Detect which cell encompasses the target text, then output its [X, Y] center coordinate. 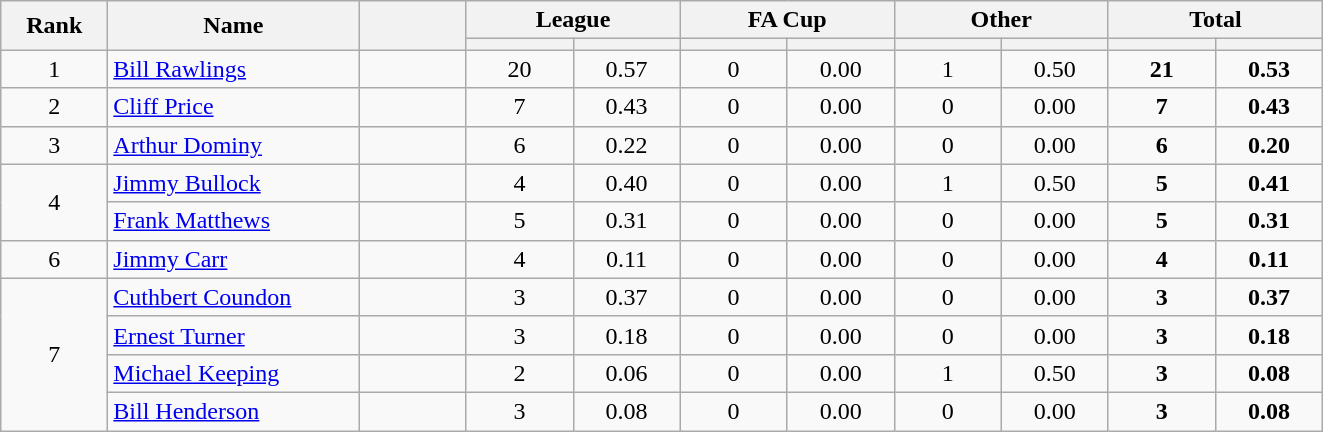
0.22 [626, 145]
0.53 [1268, 69]
Michael Keeping [234, 373]
Other [1001, 20]
Cuthbert Coundon [234, 297]
Jimmy Bullock [234, 183]
0.41 [1268, 183]
Name [234, 26]
Ernest Turner [234, 335]
Jimmy Carr [234, 259]
0.40 [626, 183]
0.57 [626, 69]
Frank Matthews [234, 221]
Bill Rawlings [234, 69]
Rank [54, 26]
Total [1215, 20]
League [573, 20]
0.06 [626, 373]
Arthur Dominy [234, 145]
FA Cup [787, 20]
Bill Henderson [234, 411]
Cliff Price [234, 107]
21 [1162, 69]
0.20 [1268, 145]
20 [520, 69]
